Return the [X, Y] coordinate for the center point of the cell that contains the specified text.  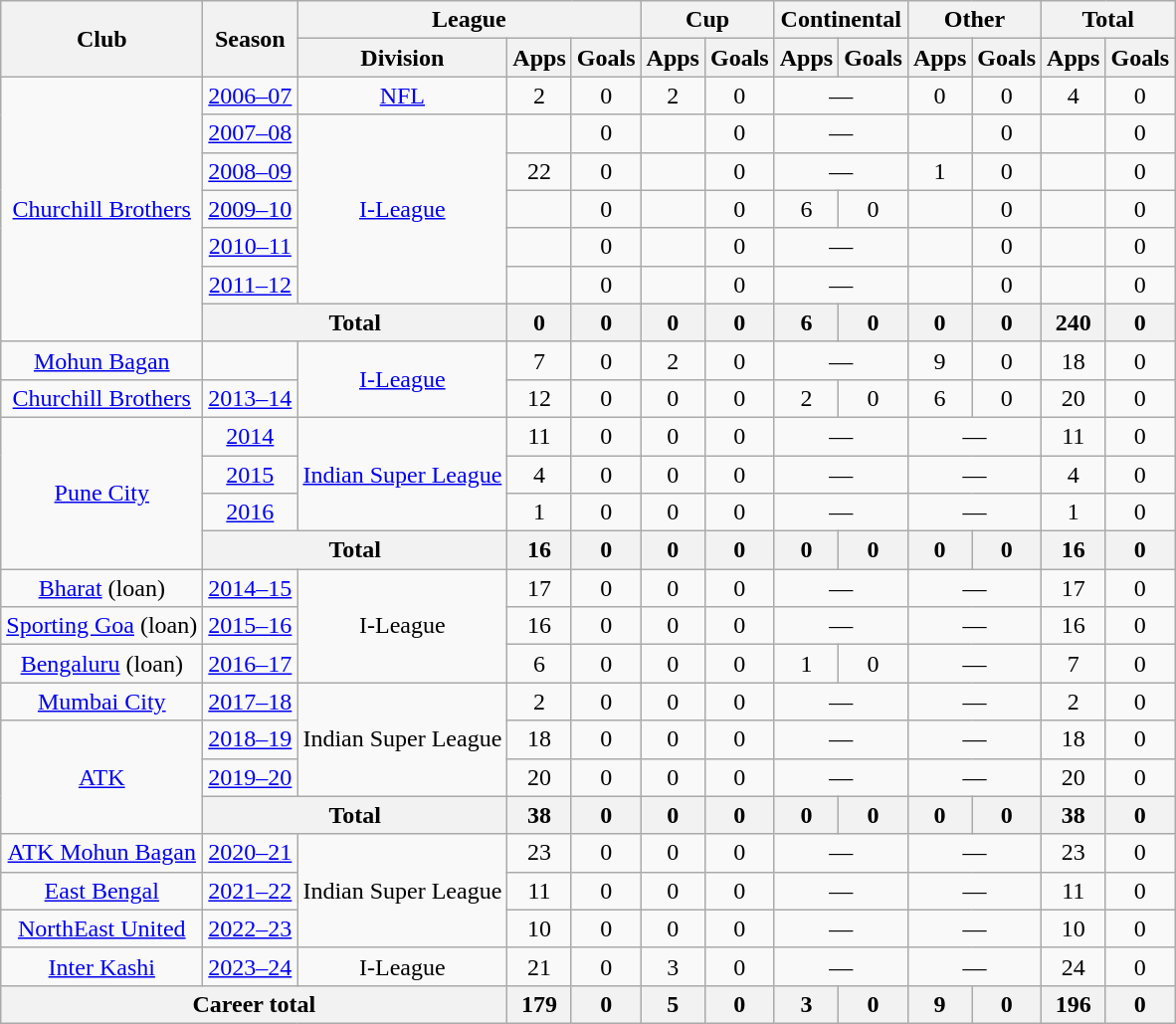
NorthEast United [101, 928]
Division [402, 58]
24 [1074, 966]
Bharat (loan) [101, 588]
Mumbai City [101, 702]
Career total [255, 1004]
Inter Kashi [101, 966]
2013–14 [251, 398]
Mohun Bagan [101, 360]
Continental [841, 20]
League [470, 20]
2014–15 [251, 588]
Bengaluru (loan) [101, 664]
2019–20 [251, 777]
2007–08 [251, 133]
Cup [707, 20]
2016 [251, 512]
2009–10 [251, 209]
2020–21 [251, 853]
ATK [101, 777]
2018–19 [251, 739]
21 [539, 966]
2010–11 [251, 247]
2006–07 [251, 96]
2011–12 [251, 285]
Pune City [101, 493]
Other [974, 20]
240 [1074, 322]
Season [251, 39]
2023–24 [251, 966]
196 [1074, 1004]
2022–23 [251, 928]
Sporting Goa (loan) [101, 626]
2008–09 [251, 171]
ATK Mohun Bagan [101, 853]
NFL [402, 96]
179 [539, 1004]
2014 [251, 436]
2021–22 [251, 891]
2016–17 [251, 664]
22 [539, 171]
2015 [251, 475]
East Bengal [101, 891]
12 [539, 398]
2017–18 [251, 702]
2015–16 [251, 626]
5 [673, 1004]
Club [101, 39]
